Scan for the cell matching the given text and deliver its (x, y) coordinate at center. 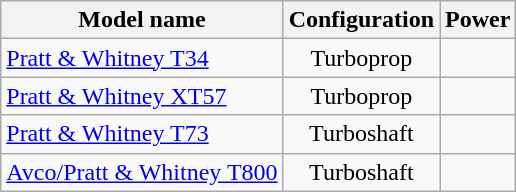
Power (478, 20)
Pratt & Whitney XT57 (142, 96)
Configuration (361, 20)
Avco/Pratt & Whitney T800 (142, 172)
Pratt & Whitney T73 (142, 134)
Model name (142, 20)
Pratt & Whitney T34 (142, 58)
